Pinpoint the cell where the given text exists, returning its (X, Y) midpoint coordinate. 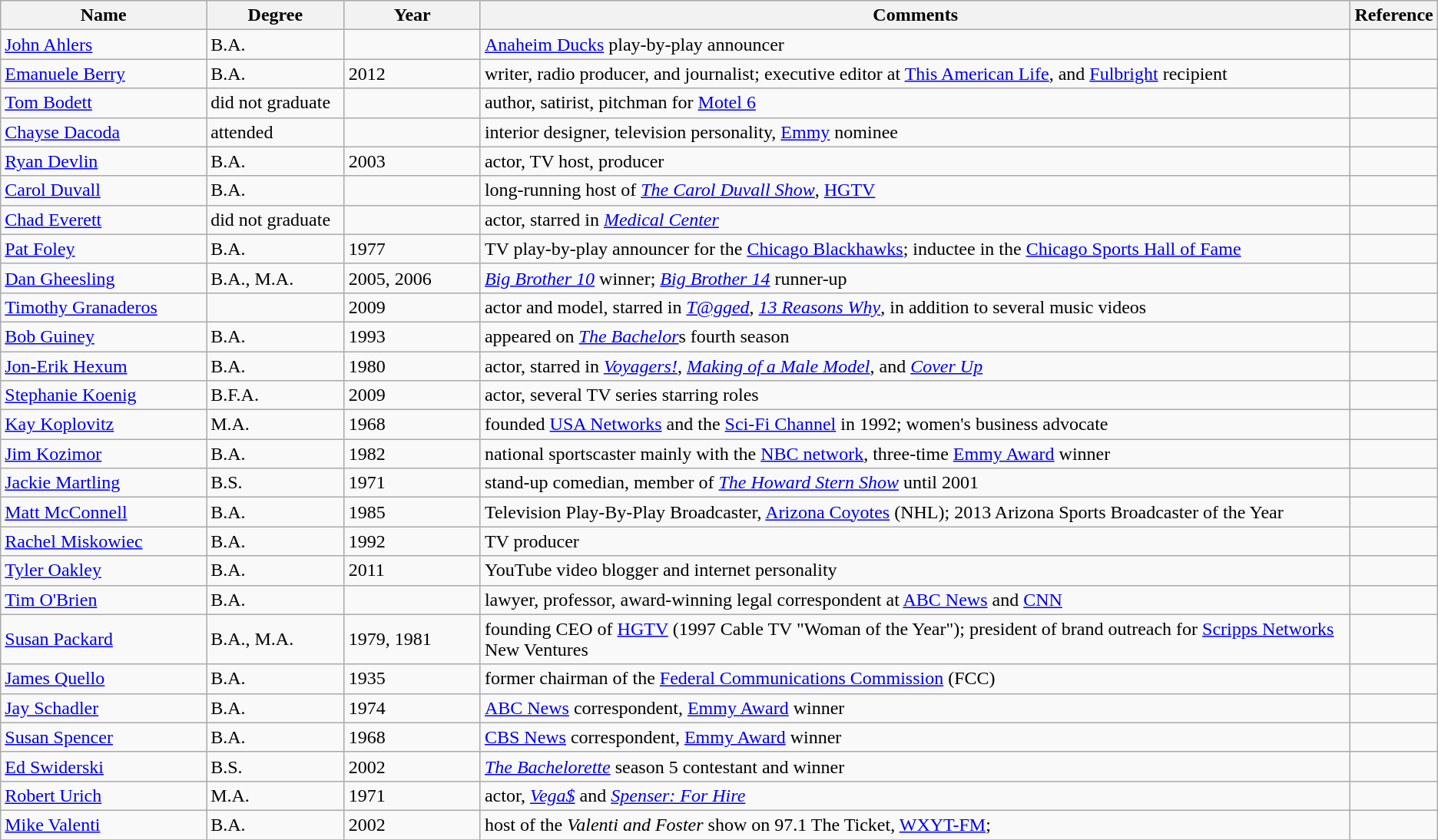
Tom Bodett (104, 103)
John Ahlers (104, 45)
author, satirist, pitchman for Motel 6 (916, 103)
founded USA Networks and the Sci-Fi Channel in 1992; women's business advocate (916, 425)
Pat Foley (104, 249)
appeared on The Bachelors fourth season (916, 336)
2012 (412, 74)
YouTube video blogger and internet personality (916, 570)
1985 (412, 512)
actor, TV host, producer (916, 161)
Jim Kozimor (104, 454)
Emanuele Berry (104, 74)
1979, 1981 (412, 639)
2005, 2006 (412, 278)
Ryan Devlin (104, 161)
Television Play-By-Play Broadcaster, Arizona Coyotes (NHL); 2013 Arizona Sports Broadcaster of the Year (916, 512)
Degree (276, 15)
Anaheim Ducks play-by-play announcer (916, 45)
Dan Gheesling (104, 278)
Chayse Dacoda (104, 132)
1980 (412, 366)
national sportscaster mainly with the NBC network, three-time Emmy Award winner (916, 454)
Timothy Granaderos (104, 307)
Matt McConnell (104, 512)
TV producer (916, 541)
Rachel Miskowiec (104, 541)
1935 (412, 679)
2011 (412, 570)
writer, radio producer, and journalist; executive editor at This American Life, and Fulbright recipient (916, 74)
Robert Urich (104, 795)
Susan Packard (104, 639)
actor, starred in Voyagers!, Making of a Male Model, and Cover Up (916, 366)
stand-up comedian, member of The Howard Stern Show until 2001 (916, 483)
1977 (412, 249)
The Bachelorette season 5 contestant and winner (916, 766)
lawyer, professor, award-winning legal correspondent at ABC News and CNN (916, 600)
Jackie Martling (104, 483)
Ed Swiderski (104, 766)
Carol Duvall (104, 190)
Kay Koplovitz (104, 425)
Comments (916, 15)
Bob Guiney (104, 336)
1992 (412, 541)
1982 (412, 454)
Jon-Erik Hexum (104, 366)
actor and model, starred in T@gged, 13 Reasons Why, in addition to several music videos (916, 307)
Name (104, 15)
Stephanie Koenig (104, 395)
CBS News correspondent, Emmy Award winner (916, 737)
attended (276, 132)
Tyler Oakley (104, 570)
1993 (412, 336)
actor, several TV series starring roles (916, 395)
Big Brother 10 winner; Big Brother 14 runner-up (916, 278)
1974 (412, 708)
Reference (1393, 15)
B.F.A. (276, 395)
TV play-by-play announcer for the Chicago Blackhawks; inductee in the Chicago Sports Hall of Fame (916, 249)
Tim O'Brien (104, 600)
interior designer, television personality, Emmy nominee (916, 132)
host of the Valenti and Foster show on 97.1 The Ticket, WXYT-FM; (916, 825)
James Quello (104, 679)
actor, starred in Medical Center (916, 220)
Year (412, 15)
actor, Vega$ and Spenser: For Hire (916, 795)
long-running host of The Carol Duvall Show, HGTV (916, 190)
2003 (412, 161)
former chairman of the Federal Communications Commission (FCC) (916, 679)
ABC News correspondent, Emmy Award winner (916, 708)
Mike Valenti (104, 825)
founding CEO of HGTV (1997 Cable TV "Woman of the Year"); president of brand outreach for Scripps Networks New Ventures (916, 639)
Jay Schadler (104, 708)
Susan Spencer (104, 737)
Chad Everett (104, 220)
